Find where the given text appears and provide that cell's center as [X, Y] coordinate. 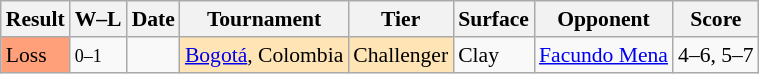
Date [154, 19]
Score [716, 19]
Surface [494, 19]
Opponent [604, 19]
Result [36, 19]
Bogotá, Colombia [264, 55]
Facundo Mena [604, 55]
Tournament [264, 19]
Clay [494, 55]
Tier [400, 19]
Challenger [400, 55]
4–6, 5–7 [716, 55]
0–1 [98, 55]
Loss [36, 55]
W–L [98, 19]
